Extract the [x, y] coordinate from the center of the cell holding the provided text.  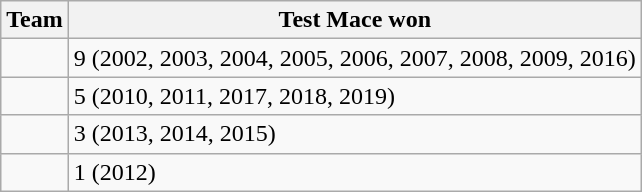
Team [35, 20]
1 (2012) [354, 172]
Test Mace won [354, 20]
5 (2010, 2011, 2017, 2018, 2019) [354, 96]
3 (2013, 2014, 2015) [354, 134]
9 (2002, 2003, 2004, 2005, 2006, 2007, 2008, 2009, 2016) [354, 58]
